Detect which cell encompasses the target text, then output its (x, y) center coordinate. 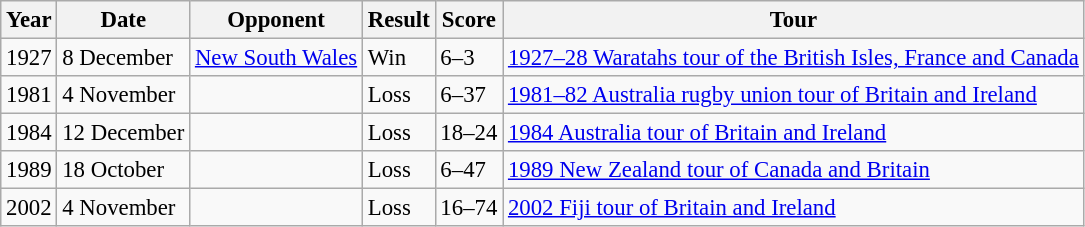
New South Wales (276, 58)
1984 (29, 133)
6–47 (469, 170)
Score (469, 20)
2002 (29, 208)
Opponent (276, 20)
6–37 (469, 95)
Result (398, 20)
Year (29, 20)
6–3 (469, 58)
2002 Fiji tour of Britain and Ireland (794, 208)
8 December (124, 58)
16–74 (469, 208)
18 October (124, 170)
Tour (794, 20)
Win (398, 58)
1927 (29, 58)
18–24 (469, 133)
1984 Australia tour of Britain and Ireland (794, 133)
1981 (29, 95)
1989 (29, 170)
Date (124, 20)
1989 New Zealand tour of Canada and Britain (794, 170)
1981–82 Australia rugby union tour of Britain and Ireland (794, 95)
12 December (124, 133)
1927–28 Waratahs tour of the British Isles, France and Canada (794, 58)
